For the text-containing cell, return its midpoint in [X, Y] coordinate format. 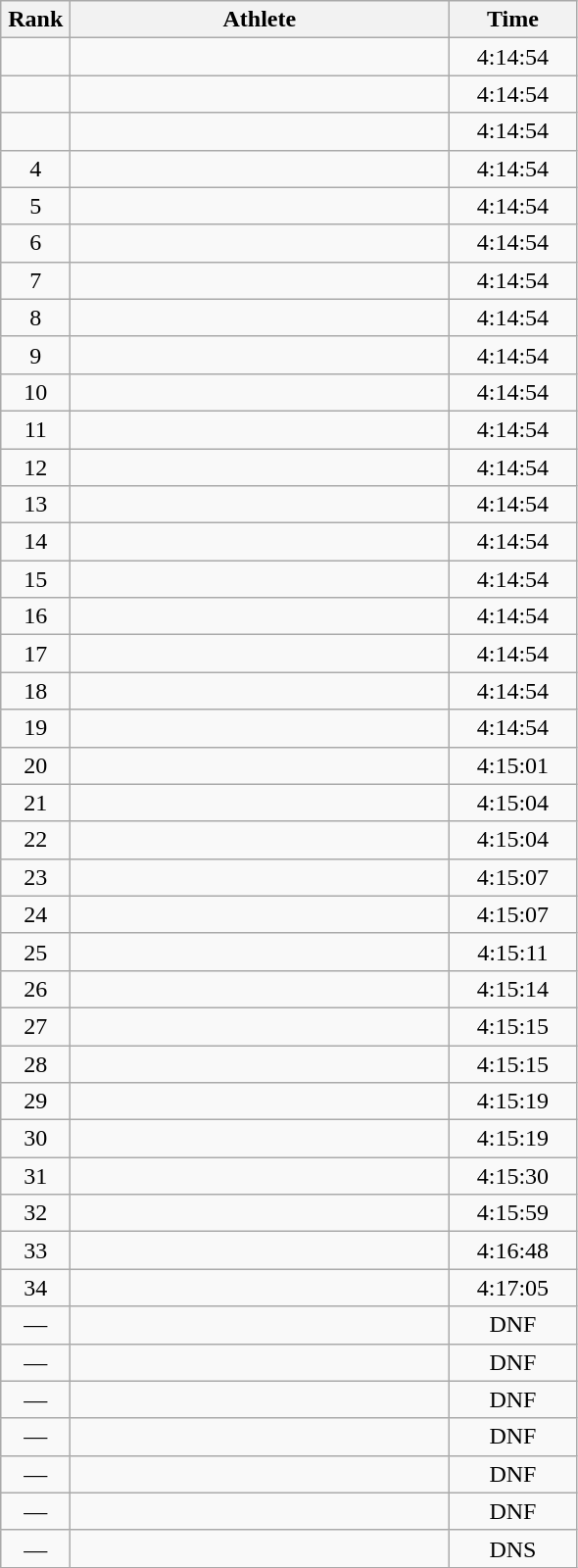
8 [35, 318]
4:15:14 [513, 989]
30 [35, 1139]
Athlete [260, 20]
32 [35, 1213]
14 [35, 542]
18 [35, 691]
6 [35, 243]
28 [35, 1063]
9 [35, 355]
4:17:05 [513, 1288]
12 [35, 467]
20 [35, 765]
4:15:01 [513, 765]
25 [35, 952]
DNS [513, 1548]
13 [35, 505]
4:15:59 [513, 1213]
11 [35, 429]
22 [35, 840]
23 [35, 877]
19 [35, 728]
Time [513, 20]
26 [35, 989]
21 [35, 803]
4:15:11 [513, 952]
15 [35, 579]
4 [35, 169]
33 [35, 1250]
10 [35, 392]
7 [35, 280]
29 [35, 1102]
27 [35, 1026]
16 [35, 616]
4:16:48 [513, 1250]
4:15:30 [513, 1176]
Rank [35, 20]
17 [35, 654]
34 [35, 1288]
31 [35, 1176]
24 [35, 914]
5 [35, 206]
